Determine the (x, y) coordinate at the center of the cell enclosing the given text.  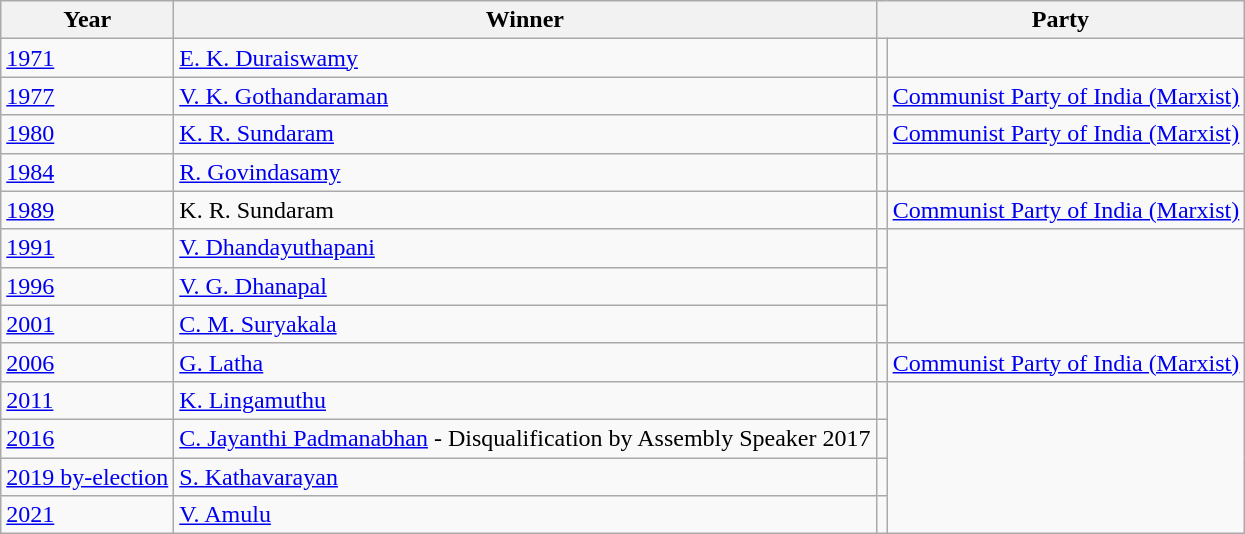
1980 (88, 134)
2021 (88, 515)
Winner (525, 20)
1991 (88, 248)
V. Amulu (525, 515)
1971 (88, 58)
G. Latha (525, 362)
2001 (88, 324)
R. Govindasamy (525, 172)
1977 (88, 96)
C. Jayanthi Padmanabhan - Disqualification by Assembly Speaker 2017 (525, 438)
2006 (88, 362)
K. Lingamuthu (525, 400)
V. G. Dhanapal (525, 286)
Party (1060, 20)
1984 (88, 172)
C. M. Suryakala (525, 324)
2011 (88, 400)
2016 (88, 438)
E. K. Duraiswamy (525, 58)
S. Kathavarayan (525, 477)
2019 by-election (88, 477)
V. Dhandayuthapani (525, 248)
1996 (88, 286)
V. K. Gothandaraman (525, 96)
1989 (88, 210)
Year (88, 20)
